Detect which cell encompasses the target text, then output its [X, Y] center coordinate. 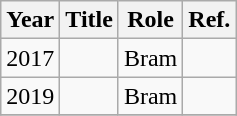
2019 [30, 96]
Role [150, 20]
Title [90, 20]
Ref. [210, 20]
Year [30, 20]
2017 [30, 58]
